Search for the cell housing the specified text and yield its [x, y] center coordinate. 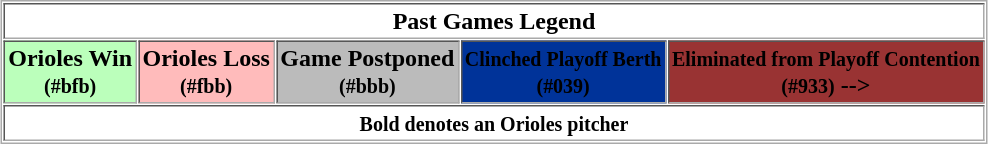
Orioles Loss (#fbb) [206, 72]
Bold denotes an Orioles pitcher [494, 123]
Past Games Legend [494, 21]
Orioles Win (#bfb) [70, 72]
Clinched Playoff Berth (#039) [563, 72]
Game Postponed (#bbb) [368, 72]
Eliminated from Playoff Contention (#933) --> [826, 72]
